Return the [X, Y] coordinate for the center point of the cell that contains the specified text.  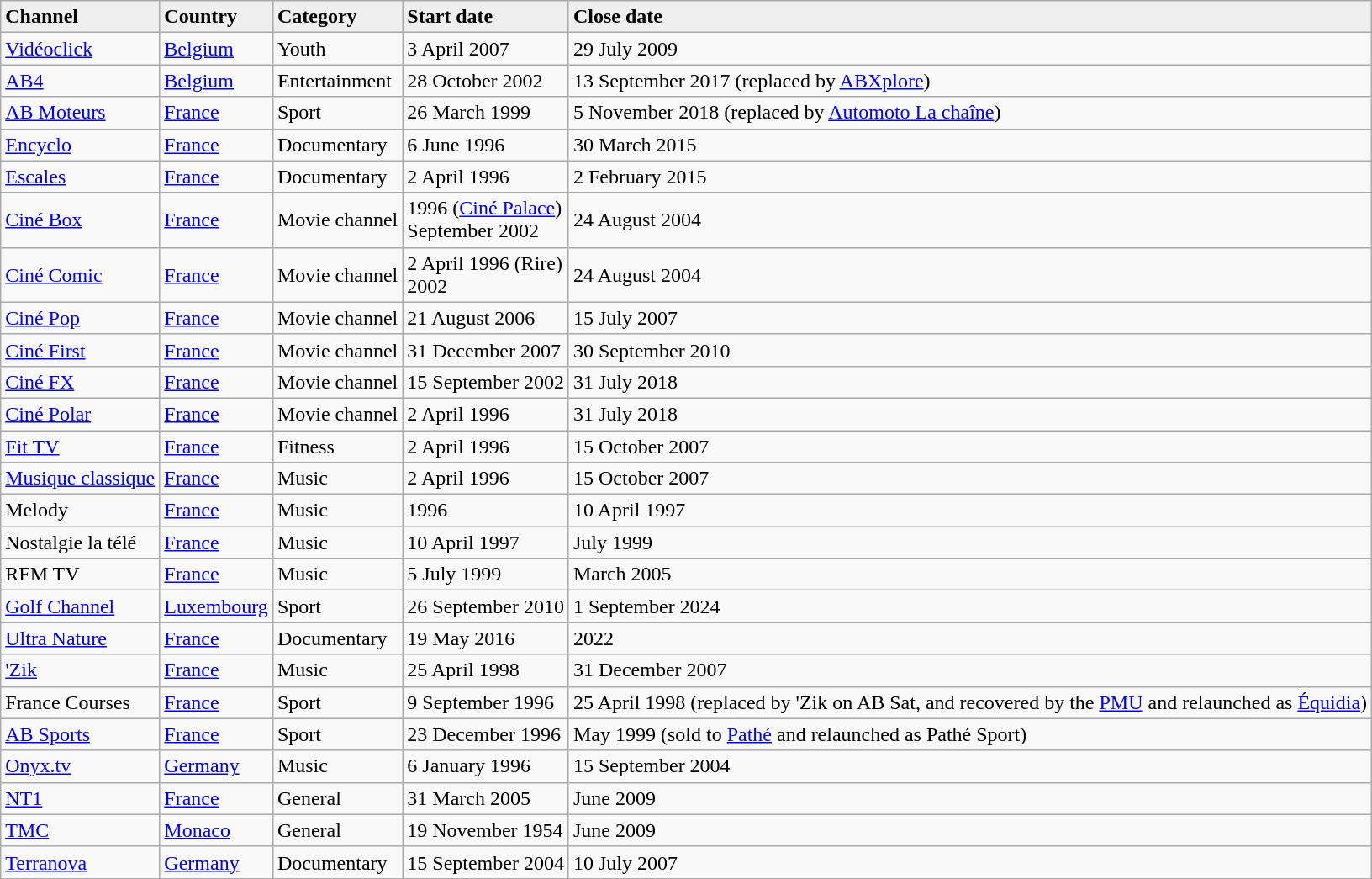
19 May 2016 [486, 638]
RFM TV [81, 575]
Golf Channel [81, 606]
28 October 2002 [486, 81]
19 November 1954 [486, 830]
AB4 [81, 81]
TMC [81, 830]
AB Moteurs [81, 113]
30 March 2015 [970, 145]
AB Sports [81, 734]
Category [337, 17]
Entertainment [337, 81]
Ciné Pop [81, 318]
Start date [486, 17]
Fit TV [81, 447]
Ciné First [81, 350]
13 September 2017 (replaced by ABXplore) [970, 81]
Onyx.tv [81, 766]
15 July 2007 [970, 318]
6 June 1996 [486, 145]
Encyclo [81, 145]
Ciné FX [81, 382]
May 1999 (sold to Pathé and relaunched as Pathé Sport) [970, 734]
26 March 1999 [486, 113]
Ciné Comic [81, 274]
2022 [970, 638]
5 July 1999 [486, 575]
Vidéoclick [81, 49]
23 December 1996 [486, 734]
2 February 2015 [970, 177]
Luxembourg [217, 606]
Musique classique [81, 479]
15 September 2002 [486, 382]
3 April 2007 [486, 49]
'Zik [81, 670]
1996 [486, 511]
5 November 2018 (replaced by Automoto La chaîne) [970, 113]
29 July 2009 [970, 49]
Melody [81, 511]
31 March 2005 [486, 798]
25 April 1998 (replaced by 'Zik on AB Sat, and recovered by the PMU and relaunched as Équidia) [970, 702]
26 September 2010 [486, 606]
9 September 1996 [486, 702]
1996 (Ciné Palace) September 2002 [486, 220]
Close date [970, 17]
Terranova [81, 862]
25 April 1998 [486, 670]
6 January 1996 [486, 766]
10 July 2007 [970, 862]
Ciné Box [81, 220]
Monaco [217, 830]
Country [217, 17]
NT1 [81, 798]
March 2005 [970, 575]
Fitness [337, 447]
21 August 2006 [486, 318]
July 1999 [970, 543]
Channel [81, 17]
Nostalgie la télé [81, 543]
Ultra Nature [81, 638]
30 September 2010 [970, 350]
Ciné Polar [81, 414]
Escales [81, 177]
1 September 2024 [970, 606]
2 April 1996 (Rire) 2002 [486, 274]
Youth [337, 49]
France Courses [81, 702]
